Locate the cell with the specified text and output its (x, y) center coordinate. 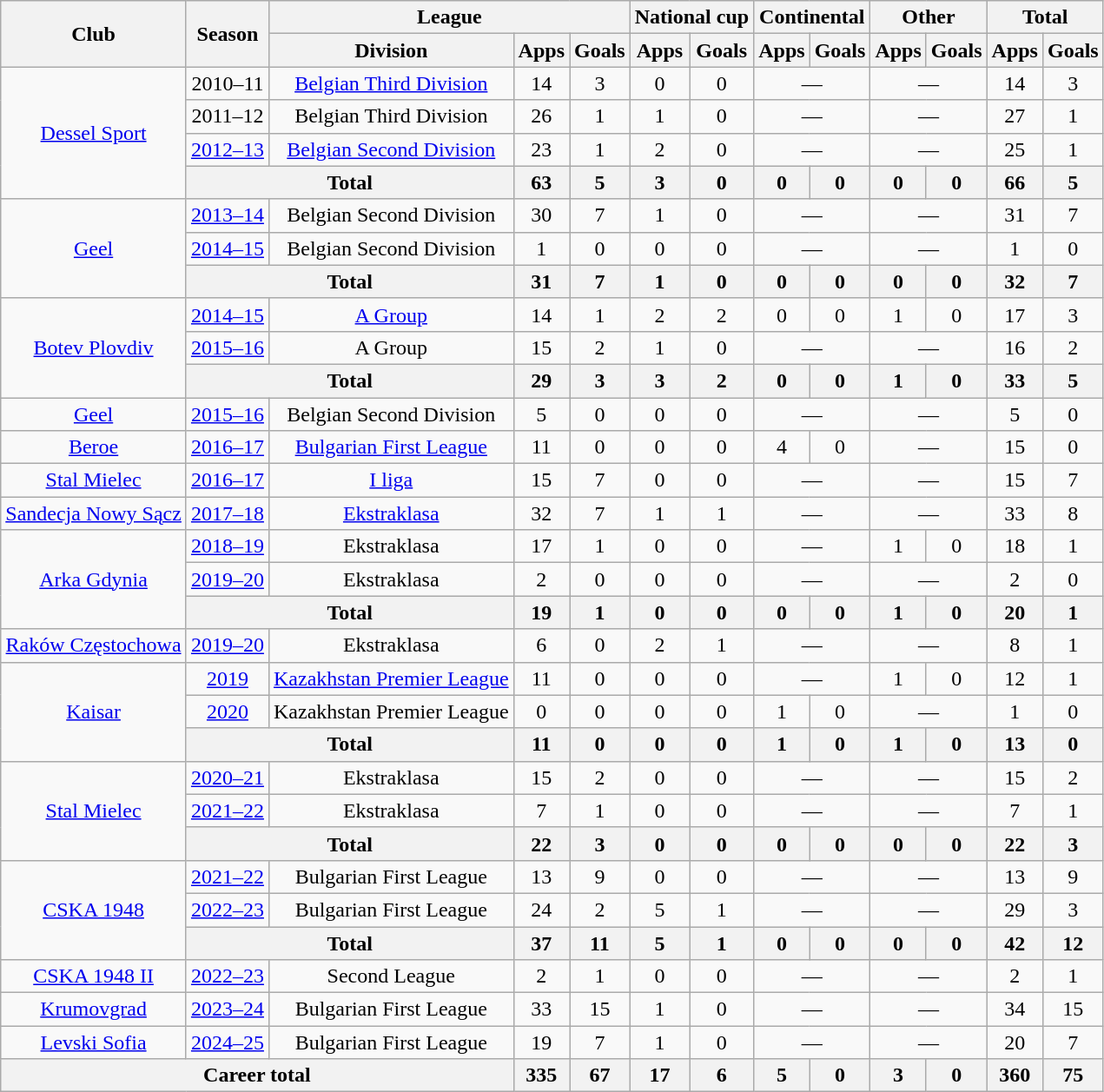
Levski Sofia (94, 1042)
Club (94, 34)
Continental (812, 17)
2020–21 (228, 778)
27 (1015, 116)
30 (541, 215)
360 (1015, 1075)
CSKA 1948 II (94, 976)
16 (1015, 347)
2024–25 (228, 1042)
Beroe (94, 447)
Krumovgrad (94, 1009)
I liga (391, 480)
Botev Plovdiv (94, 347)
25 (1015, 149)
23 (541, 149)
National cup (691, 17)
2023–24 (228, 1009)
75 (1073, 1075)
Division (391, 50)
26 (541, 116)
Season (228, 34)
Sandecja Nowy Sącz (94, 513)
2020 (228, 711)
Dessel Sport (94, 133)
Kaisar (94, 711)
37 (541, 943)
CSKA 1948 (94, 910)
Second League (391, 976)
2010–11 (228, 83)
Career total (257, 1075)
4 (782, 447)
2019 (228, 678)
42 (1015, 943)
335 (541, 1075)
24 (541, 910)
2011–12 (228, 116)
2018–19 (228, 546)
34 (1015, 1009)
2012–13 (228, 149)
Arka Gdynia (94, 579)
Raków Częstochowa (94, 645)
67 (600, 1075)
League (449, 17)
2013–14 (228, 215)
66 (1015, 182)
2017–18 (228, 513)
63 (541, 182)
Other (929, 17)
18 (1015, 546)
